Return (x, y) of the center of cell containing provided text 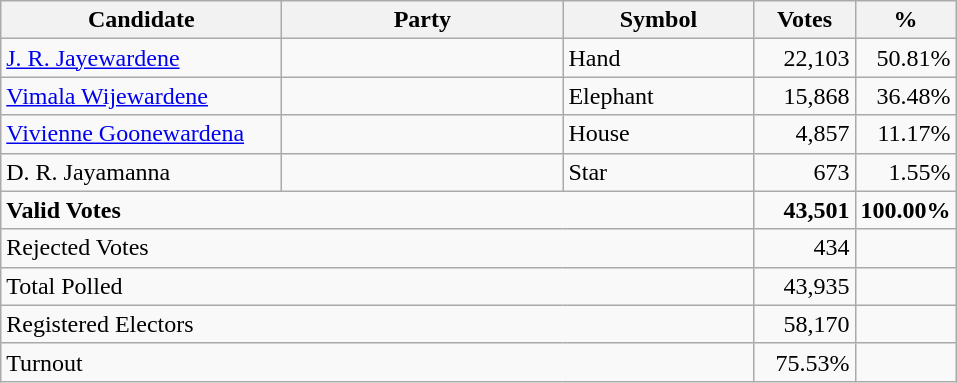
Star (658, 172)
58,170 (804, 324)
Symbol (658, 20)
100.00% (906, 210)
Party (422, 20)
D. R. Jayamanna (142, 172)
Registered Electors (378, 324)
75.53% (804, 362)
Rejected Votes (378, 248)
J. R. Jayewardene (142, 58)
Votes (804, 20)
50.81% (906, 58)
Valid Votes (378, 210)
Turnout (378, 362)
15,868 (804, 96)
43,501 (804, 210)
4,857 (804, 134)
434 (804, 248)
673 (804, 172)
43,935 (804, 286)
Vivienne Goonewardena (142, 134)
1.55% (906, 172)
Elephant (658, 96)
Vimala Wijewardene (142, 96)
Hand (658, 58)
% (906, 20)
22,103 (804, 58)
11.17% (906, 134)
36.48% (906, 96)
Candidate (142, 20)
House (658, 134)
Total Polled (378, 286)
